Find where the given text appears and provide that cell's center as (x, y) coordinate. 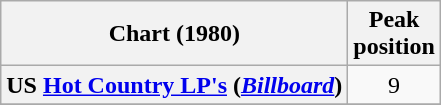
Peakposition (394, 34)
Chart (1980) (174, 34)
9 (394, 85)
US Hot Country LP's (Billboard) (174, 85)
